Capture the cell that displays the provided text and extract its [x, y] central coordinate. 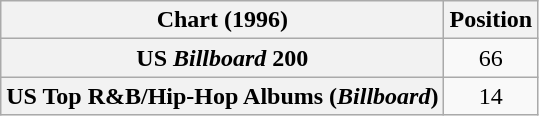
66 [491, 58]
14 [491, 96]
US Billboard 200 [222, 58]
Position [491, 20]
US Top R&B/Hip-Hop Albums (Billboard) [222, 96]
Chart (1996) [222, 20]
